Output the (x, y) coordinate of the center of the cell containing the given text.  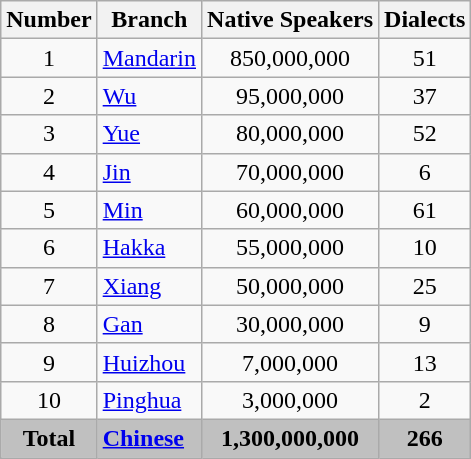
Yue (149, 134)
Xiang (149, 286)
7,000,000 (290, 362)
25 (425, 286)
Jin (149, 172)
Wu (149, 96)
80,000,000 (290, 134)
850,000,000 (290, 58)
52 (425, 134)
Mandarin (149, 58)
1 (49, 58)
61 (425, 210)
8 (49, 324)
Min (149, 210)
4 (49, 172)
Native Speakers (290, 20)
37 (425, 96)
60,000,000 (290, 210)
3 (49, 134)
50,000,000 (290, 286)
Gan (149, 324)
Number (49, 20)
30,000,000 (290, 324)
Branch (149, 20)
266 (425, 438)
1,300,000,000 (290, 438)
Hakka (149, 248)
7 (49, 286)
Pinghua (149, 400)
51 (425, 58)
70,000,000 (290, 172)
Total (49, 438)
Huizhou (149, 362)
Chinese (149, 438)
55,000,000 (290, 248)
Dialects (425, 20)
13 (425, 362)
95,000,000 (290, 96)
3,000,000 (290, 400)
5 (49, 210)
